Return the [x, y] coordinate for the center point of the cell that contains the specified text.  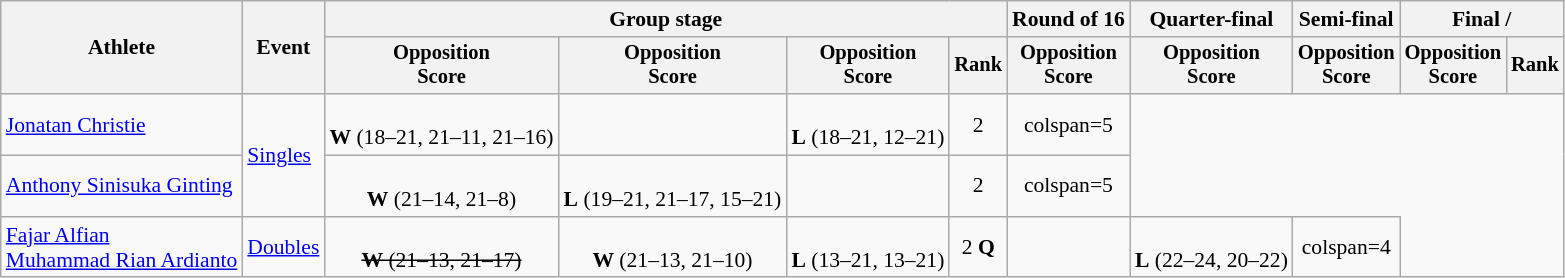
Fajar AlfianMuhammad Rian Ardianto [122, 248]
W (21–13, 21–10) [673, 248]
L (18–21, 12–21) [868, 124]
Quarter-final [1212, 19]
Anthony Sinisuka Ginting [122, 186]
2 Q [978, 248]
L (19–21, 21–17, 15–21) [673, 186]
Jonatan Christie [122, 124]
Final / [1482, 19]
L (22–24, 20–22) [1212, 248]
L (13–21, 13–21) [868, 248]
Group stage [666, 19]
W (18–21, 21–11, 21–16) [441, 124]
W (21–14, 21–8) [441, 186]
colspan=4 [1346, 248]
Round of 16 [1068, 19]
Singles [283, 155]
W (21–13, 21–17) [441, 248]
Semi-final [1346, 19]
Athlete [122, 48]
Doubles [283, 248]
Event [283, 48]
